Return [x, y] of the center of cell containing provided text 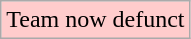
Team now defunct [96, 20]
